Extract the [x, y] coordinate from the center of the cell holding the provided text.  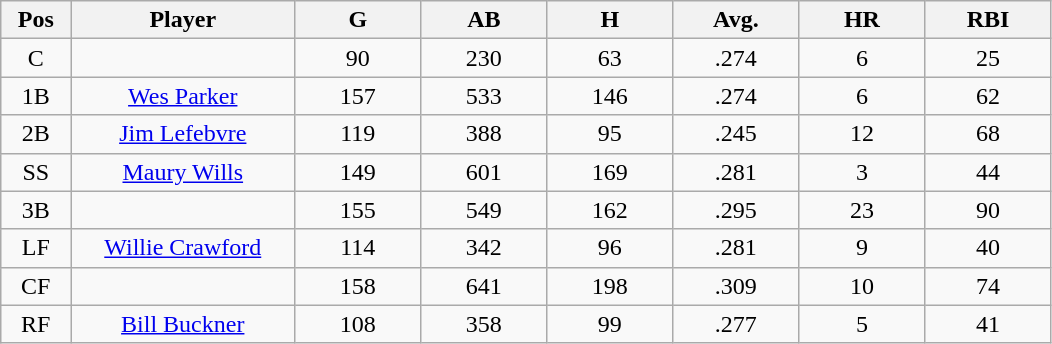
68 [988, 134]
149 [358, 172]
96 [610, 248]
AB [484, 20]
Maury Wills [183, 172]
230 [484, 58]
3B [36, 210]
Player [183, 20]
533 [484, 96]
549 [484, 210]
.277 [736, 324]
23 [862, 210]
41 [988, 324]
62 [988, 96]
2B [36, 134]
63 [610, 58]
.295 [736, 210]
158 [358, 286]
SS [36, 172]
Bill Buckner [183, 324]
388 [484, 134]
40 [988, 248]
Pos [36, 20]
146 [610, 96]
5 [862, 324]
Willie Crawford [183, 248]
CF [36, 286]
155 [358, 210]
3 [862, 172]
RF [36, 324]
H [610, 20]
99 [610, 324]
74 [988, 286]
.309 [736, 286]
119 [358, 134]
601 [484, 172]
HR [862, 20]
Wes Parker [183, 96]
169 [610, 172]
44 [988, 172]
Jim Lefebvre [183, 134]
641 [484, 286]
9 [862, 248]
12 [862, 134]
108 [358, 324]
358 [484, 324]
Avg. [736, 20]
C [36, 58]
342 [484, 248]
1B [36, 96]
G [358, 20]
198 [610, 286]
157 [358, 96]
25 [988, 58]
10 [862, 286]
RBI [988, 20]
114 [358, 248]
LF [36, 248]
.245 [736, 134]
95 [610, 134]
162 [610, 210]
